Provide the (X, Y) coordinate of the cell's center where the given text is located.  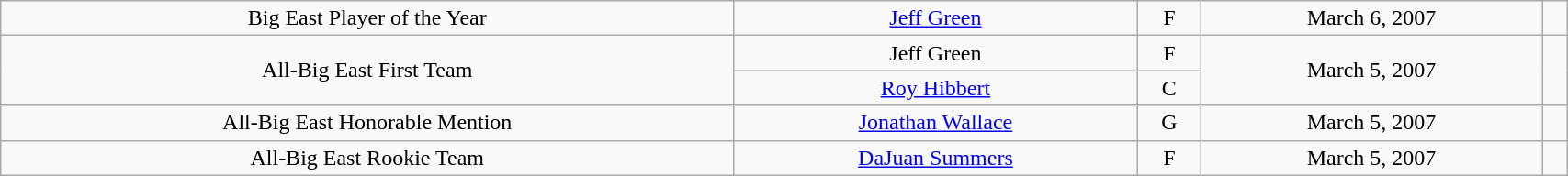
All-Big East Honorable Mention (367, 123)
G (1168, 123)
All-Big East First Team (367, 71)
All-Big East Rookie Team (367, 158)
DaJuan Summers (935, 158)
March 6, 2007 (1372, 18)
Jonathan Wallace (935, 123)
C (1168, 88)
Big East Player of the Year (367, 18)
Roy Hibbert (935, 88)
